Find where the given text appears and provide that cell's center as [x, y] coordinate. 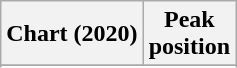
Peakposition [189, 34]
Chart (2020) [72, 34]
